From the cell containing the given text, extract its center point as (X, Y) coordinate. 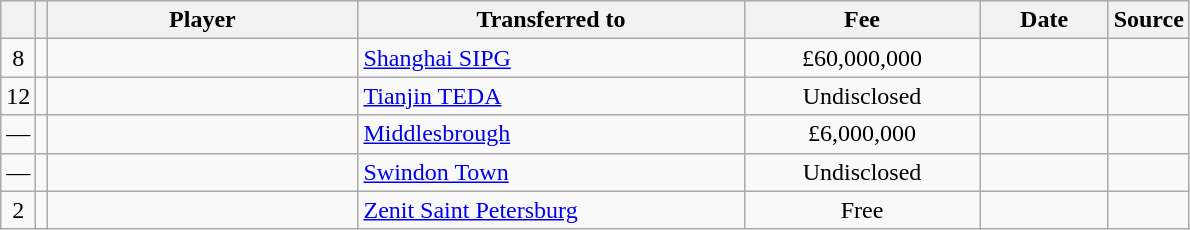
£6,000,000 (862, 134)
Zenit Saint Petersburg (551, 210)
Free (862, 210)
Swindon Town (551, 172)
Tianjin TEDA (551, 96)
£60,000,000 (862, 58)
Transferred to (551, 20)
Source (1148, 20)
Middlesbrough (551, 134)
Fee (862, 20)
8 (18, 58)
Shanghai SIPG (551, 58)
2 (18, 210)
12 (18, 96)
Player (202, 20)
Date (1044, 20)
